Return (X, Y) of the center of cell containing provided text 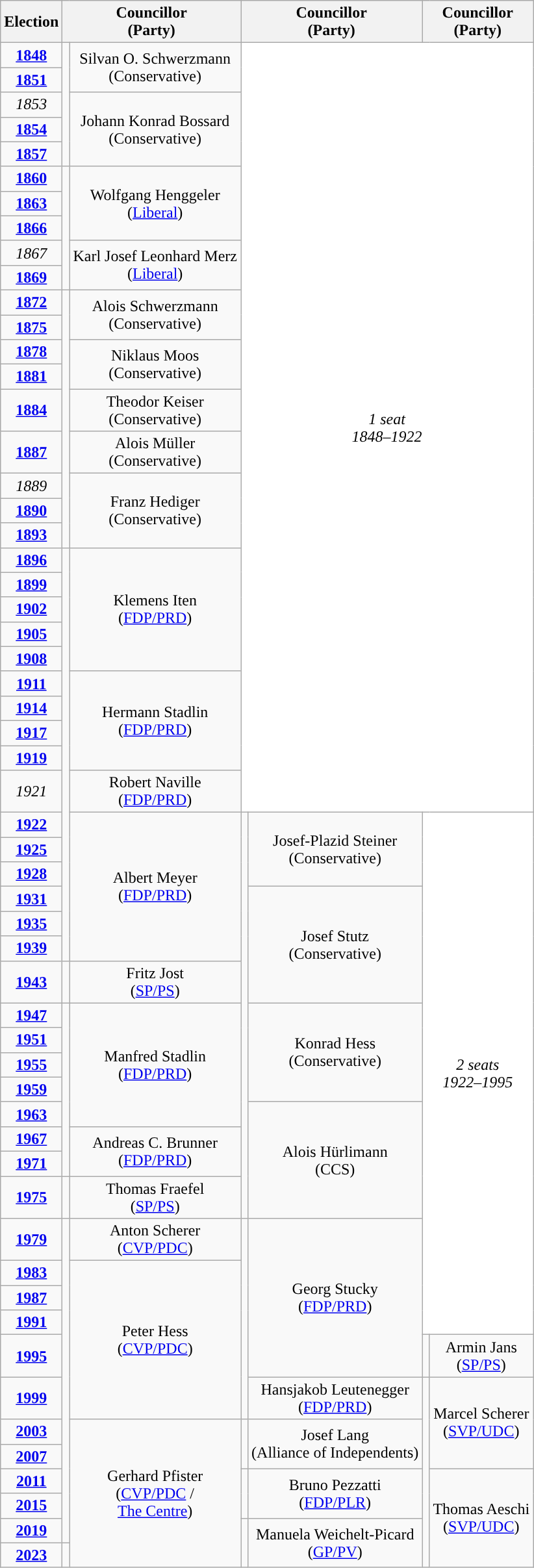
1896 (31, 560)
1931 (31, 899)
Hansjakob Leutenegger(FDP/PRD) (335, 1398)
2 seats1922–1995 (478, 1074)
Klemens Iten(FDP/PRD) (155, 609)
Fritz Jost(SP/PS) (155, 982)
1908 (31, 659)
Robert Naville(FDP/PRD) (155, 791)
Josef-Plazid Steiner(Conservative) (335, 850)
1939 (31, 948)
1854 (31, 129)
1899 (31, 585)
Georg Stucky(FDP/PRD) (335, 1298)
Thomas Aeschi(SVP/UDC) (481, 1518)
1881 (31, 377)
1947 (31, 1015)
Anton Scherer(CVP/PDC) (155, 1239)
1943 (31, 982)
Andreas C. Brunner(FDP/PRD) (155, 1151)
1872 (31, 302)
1919 (31, 758)
Albert Meyer(FDP/PRD) (155, 887)
1884 (31, 411)
Theodor Keiser(Conservative) (155, 411)
1869 (31, 277)
Josef Lang(Alliance of Independents) (335, 1444)
1995 (31, 1356)
1975 (31, 1196)
Gerhard Pfister(CVP/PDC /The Centre) (155, 1493)
1878 (31, 352)
1867 (31, 253)
Thomas Fraefel(SP/PS) (155, 1196)
1921 (31, 791)
2011 (31, 1481)
1935 (31, 924)
Josef Stutz(Conservative) (335, 944)
1866 (31, 228)
1911 (31, 683)
1863 (31, 203)
1848 (31, 55)
1857 (31, 154)
2015 (31, 1506)
Franz Hediger(Conservative) (155, 511)
2007 (31, 1456)
1860 (31, 179)
Alois Hürlimann(CCS) (335, 1160)
Alois Schwerzmann(Conservative) (155, 314)
1983 (31, 1273)
Election (31, 22)
1 seat1848–1922 (387, 427)
1971 (31, 1163)
Manfred Stadlin(FDP/PRD) (155, 1065)
1991 (31, 1322)
Wolfgang Henggeler(Liberal) (155, 203)
1889 (31, 486)
Niklaus Moos(Conservative) (155, 364)
1967 (31, 1139)
1928 (31, 874)
Silvan O. Schwerzmann(Conservative) (155, 68)
1851 (31, 80)
1959 (31, 1089)
1987 (31, 1298)
2019 (31, 1530)
Konrad Hess(Conservative) (335, 1052)
1963 (31, 1114)
2023 (31, 1555)
1853 (31, 105)
1905 (31, 634)
1925 (31, 850)
Karl Josef Leonhard Merz(Liberal) (155, 265)
1875 (31, 327)
1979 (31, 1239)
2003 (31, 1432)
1951 (31, 1040)
1914 (31, 708)
1917 (31, 733)
Johann Konrad Bossard(Conservative) (155, 129)
1999 (31, 1398)
Manuela Weichelt-Picard(GP/PV) (335, 1543)
1893 (31, 535)
Bruno Pezzatti(FDP/PLR) (335, 1493)
Marcel Scherer(SVP/UDC) (481, 1423)
Hermann Stadlin(FDP/PRD) (155, 720)
1890 (31, 511)
Armin Jans(SP/PS) (481, 1356)
1922 (31, 825)
1902 (31, 609)
1955 (31, 1065)
Alois Müller(Conservative) (155, 452)
Peter Hess(CVP/PDC) (155, 1340)
1887 (31, 452)
